Pinpoint the cell where the given text exists, returning its [x, y] midpoint coordinate. 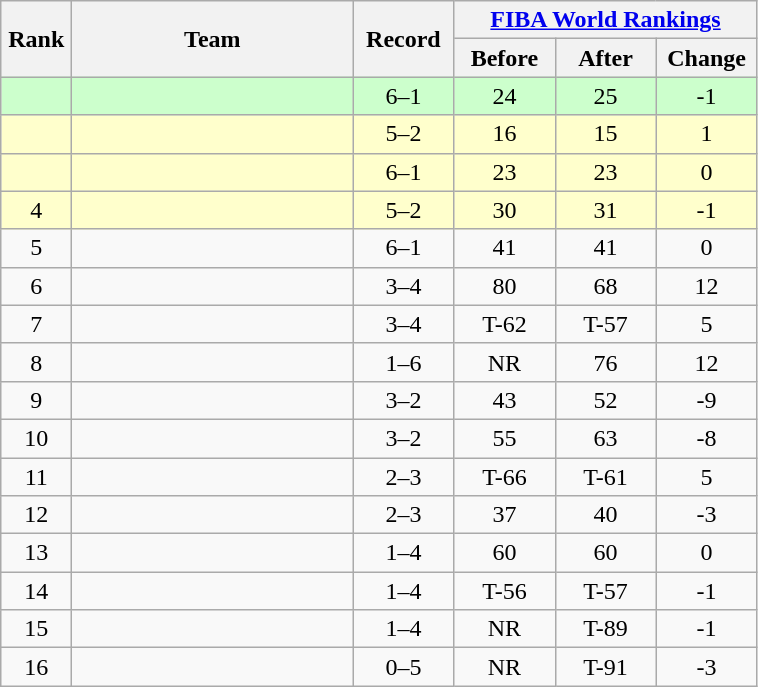
-8 [706, 438]
9 [36, 400]
T-61 [606, 477]
40 [606, 515]
4 [36, 210]
10 [36, 438]
T-62 [504, 324]
7 [36, 324]
Before [504, 58]
25 [606, 96]
After [606, 58]
68 [606, 286]
T-66 [504, 477]
FIBA World Rankings [606, 20]
Team [212, 39]
31 [606, 210]
1 [706, 134]
13 [36, 553]
Record [404, 39]
Rank [36, 39]
11 [36, 477]
80 [504, 286]
37 [504, 515]
Change [706, 58]
-9 [706, 400]
T-91 [606, 667]
24 [504, 96]
1–6 [404, 362]
43 [504, 400]
T-56 [504, 591]
63 [606, 438]
52 [606, 400]
6 [36, 286]
8 [36, 362]
76 [606, 362]
14 [36, 591]
0–5 [404, 667]
30 [504, 210]
55 [504, 438]
T-89 [606, 629]
